Pinpoint the cell where the given text exists, returning its [X, Y] midpoint coordinate. 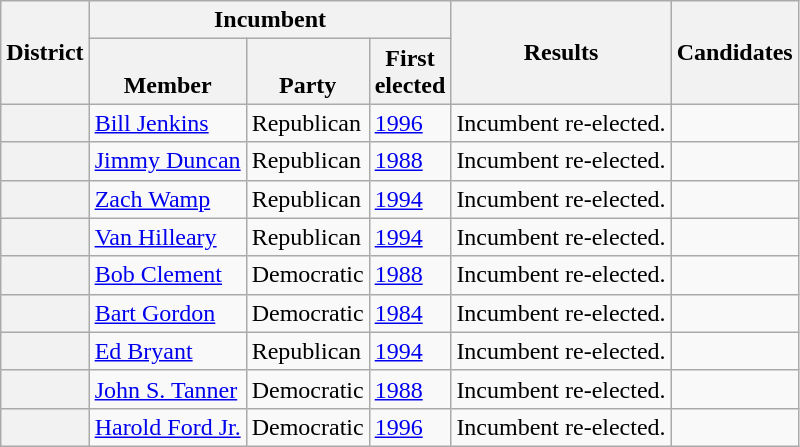
Bill Jenkins [168, 123]
Results [561, 52]
Incumbent [270, 20]
Bob Clement [168, 275]
Bart Gordon [168, 313]
Member [168, 72]
Party [308, 72]
Zach Wamp [168, 199]
Candidates [734, 52]
1984 [410, 313]
Harold Ford Jr. [168, 427]
Jimmy Duncan [168, 161]
Ed Bryant [168, 351]
John S. Tanner [168, 389]
Van Hilleary [168, 237]
Firstelected [410, 72]
District [45, 52]
